Return the [X, Y] coordinate for the center point of the cell that contains the specified text.  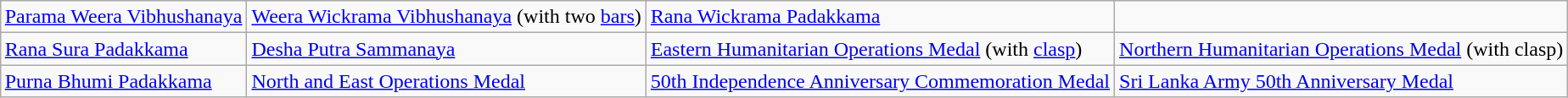
Rana Sura Padakkama [124, 49]
Weera Wickrama Vibhushanaya (with two bars) [446, 17]
Desha Putra Sammanaya [446, 49]
North and East Operations Medal [446, 81]
Eastern Humanitarian Operations Medal (with clasp) [880, 49]
Parama Weera Vibhushanaya [124, 17]
Purna Bhumi Padakkama [124, 81]
Northern Humanitarian Operations Medal (with clasp) [1341, 49]
50th Independence Anniversary Commemoration Medal [880, 81]
Rana Wickrama Padakkama [880, 17]
Sri Lanka Army 50th Anniversary Medal [1341, 81]
